Determine the [X, Y] coordinate at the center of the cell enclosing the given text.  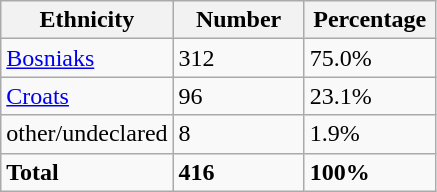
100% [370, 172]
312 [238, 58]
other/undeclared [87, 134]
Percentage [370, 20]
Croats [87, 96]
8 [238, 134]
96 [238, 96]
75.0% [370, 58]
23.1% [370, 96]
Total [87, 172]
1.9% [370, 134]
Ethnicity [87, 20]
Bosniaks [87, 58]
416 [238, 172]
Number [238, 20]
